Return the (x, y) coordinate for the center point of the cell that contains the specified text.  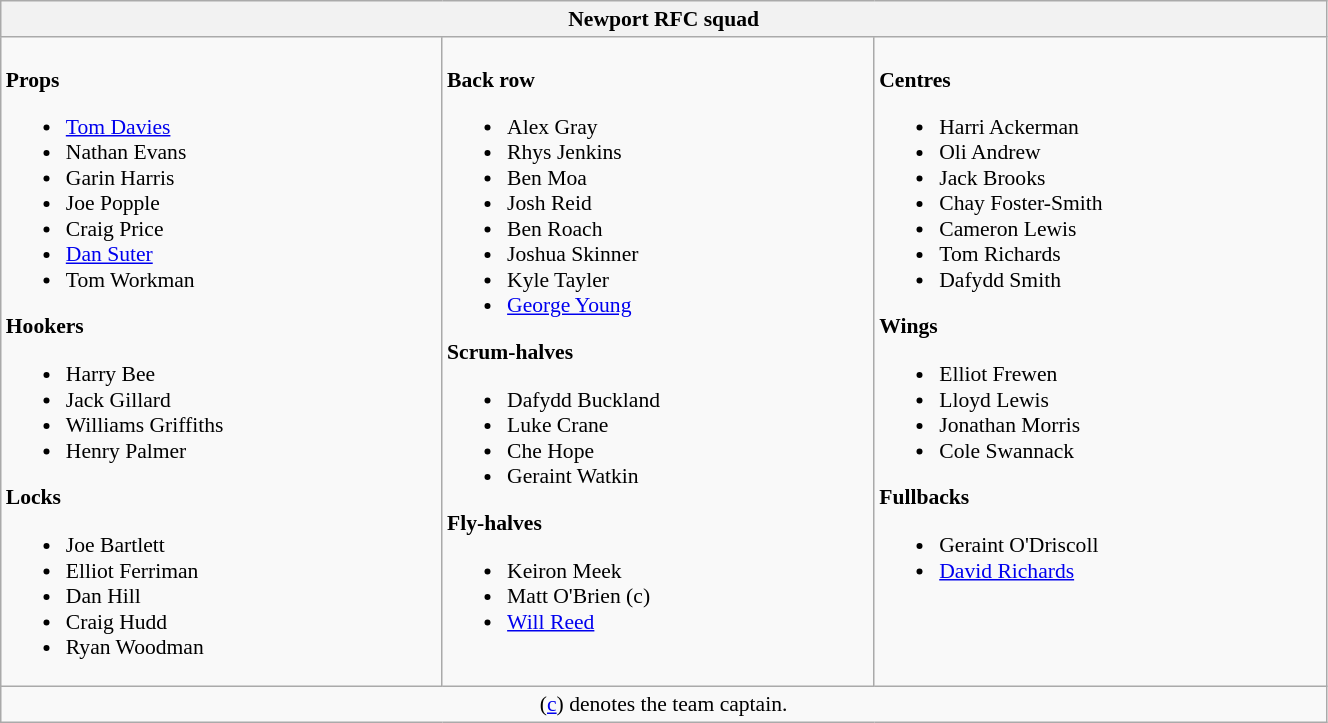
Newport RFC squad (664, 19)
(c) denotes the team captain. (664, 704)
